From the cell containing the given text, extract its center point as [X, Y] coordinate. 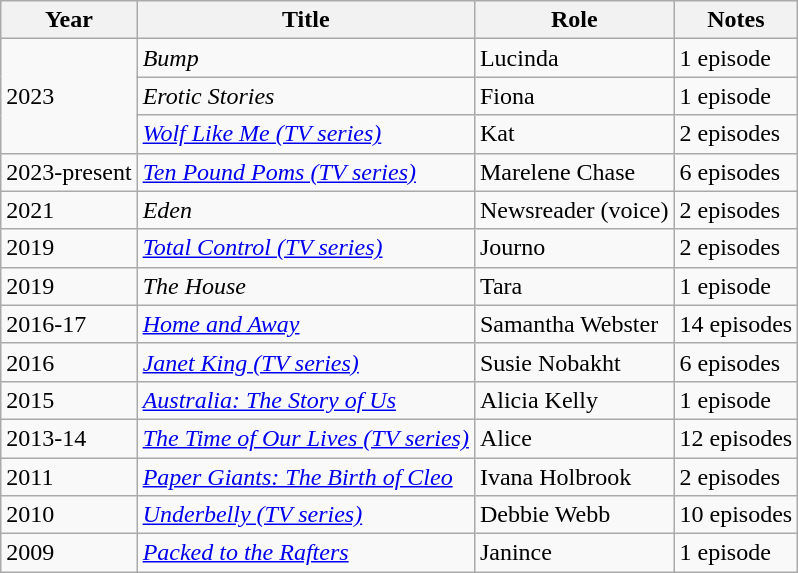
Australia: The Story of Us [306, 400]
Total Control (TV series) [306, 248]
Susie Nobakht [574, 362]
2010 [69, 515]
Tara [574, 286]
The Time of Our Lives (TV series) [306, 438]
Journo [574, 248]
Home and Away [306, 324]
2016 [69, 362]
2023-present [69, 172]
Ten Pound Poms (TV series) [306, 172]
Notes [736, 20]
Role [574, 20]
Janet King (TV series) [306, 362]
Ivana Holbrook [574, 477]
Bump [306, 58]
2016-17 [69, 324]
Marelene Chase [574, 172]
Paper Giants: The Birth of Cleo [306, 477]
2011 [69, 477]
2013-14 [69, 438]
The House [306, 286]
Wolf Like Me (TV series) [306, 134]
Samantha Webster [574, 324]
Eden [306, 210]
Alice [574, 438]
2015 [69, 400]
2023 [69, 96]
Kat [574, 134]
2021 [69, 210]
Fiona [574, 96]
Lucinda [574, 58]
Debbie Webb [574, 515]
Packed to the Rafters [306, 553]
10 episodes [736, 515]
Title [306, 20]
Year [69, 20]
Alicia Kelly [574, 400]
Erotic Stories [306, 96]
12 episodes [736, 438]
14 episodes [736, 324]
Newsreader (voice) [574, 210]
2009 [69, 553]
Janince [574, 553]
Underbelly (TV series) [306, 515]
